Identify which cell holds the provided text, then report its [X, Y] central coordinate. 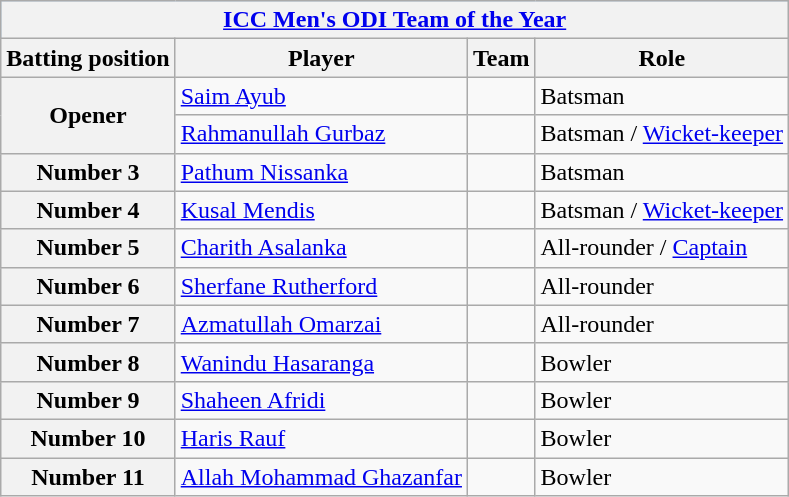
Sherfane Rutherford [321, 286]
Azmatullah Omarzai [321, 324]
Team [501, 58]
Rahmanullah Gurbaz [321, 134]
Allah Mohammad Ghazanfar [321, 477]
Number 7 [88, 324]
Kusal Mendis [321, 210]
ICC Men's ODI Team of the Year [395, 20]
Saim Ayub [321, 96]
Number 3 [88, 172]
Shaheen Afridi [321, 400]
Number 6 [88, 286]
Opener [88, 115]
Haris Rauf [321, 438]
Charith Asalanka [321, 248]
Number 9 [88, 400]
Batting position [88, 58]
Pathum Nissanka [321, 172]
Number 11 [88, 477]
Role [662, 58]
Number 10 [88, 438]
Number 4 [88, 210]
Wanindu Hasaranga [321, 362]
Number 5 [88, 248]
Player [321, 58]
All-rounder / Captain [662, 248]
Number 8 [88, 362]
